Scan for the cell matching the given text and deliver its [x, y] coordinate at center. 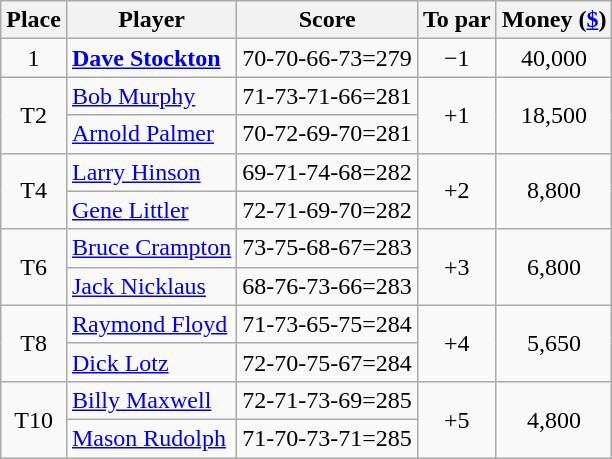
+4 [456, 343]
73-75-68-67=283 [328, 248]
Mason Rudolph [151, 438]
70-72-69-70=281 [328, 134]
Score [328, 20]
1 [34, 58]
T6 [34, 267]
71-73-65-75=284 [328, 324]
T4 [34, 191]
71-73-71-66=281 [328, 96]
T8 [34, 343]
Bruce Crampton [151, 248]
Larry Hinson [151, 172]
4,800 [554, 419]
Gene Littler [151, 210]
T10 [34, 419]
Dave Stockton [151, 58]
To par [456, 20]
68-76-73-66=283 [328, 286]
69-71-74-68=282 [328, 172]
+3 [456, 267]
70-70-66-73=279 [328, 58]
Billy Maxwell [151, 400]
Bob Murphy [151, 96]
5,650 [554, 343]
+1 [456, 115]
71-70-73-71=285 [328, 438]
72-71-69-70=282 [328, 210]
+2 [456, 191]
Player [151, 20]
Arnold Palmer [151, 134]
Raymond Floyd [151, 324]
−1 [456, 58]
6,800 [554, 267]
Dick Lotz [151, 362]
8,800 [554, 191]
72-70-75-67=284 [328, 362]
Money ($) [554, 20]
+5 [456, 419]
72-71-73-69=285 [328, 400]
Place [34, 20]
Jack Nicklaus [151, 286]
18,500 [554, 115]
40,000 [554, 58]
T2 [34, 115]
